Locate the cell with the specified text and output its (X, Y) center coordinate. 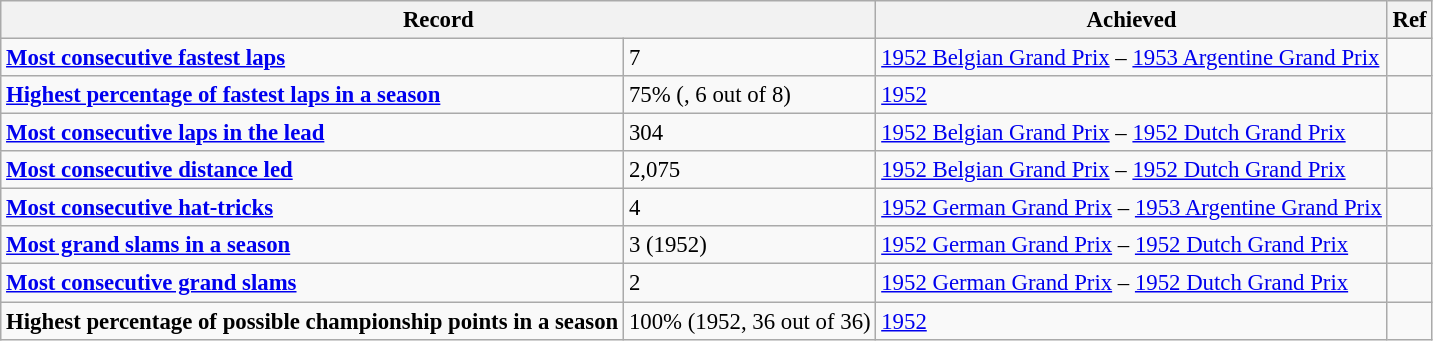
Achieved (1132, 20)
Highest percentage of fastest laps in a season (312, 95)
304 (750, 133)
3 (1952) (750, 245)
Most consecutive laps in the lead (312, 133)
Most consecutive hat-tricks (312, 208)
Ref (1410, 20)
Most consecutive distance led (312, 170)
Highest percentage of possible championship points in a season (312, 321)
Record (438, 20)
1952 German Grand Prix – 1953 Argentine Grand Prix (1132, 208)
4 (750, 208)
2 (750, 283)
Most grand slams in a season (312, 245)
2,075 (750, 170)
Most consecutive fastest laps (312, 58)
75% (, 6 out of 8) (750, 95)
1952 Belgian Grand Prix – 1953 Argentine Grand Prix (1132, 58)
7 (750, 58)
Most consecutive grand slams (312, 283)
100% (1952, 36 out of 36) (750, 321)
